From the cell containing the given text, extract its center point as (X, Y) coordinate. 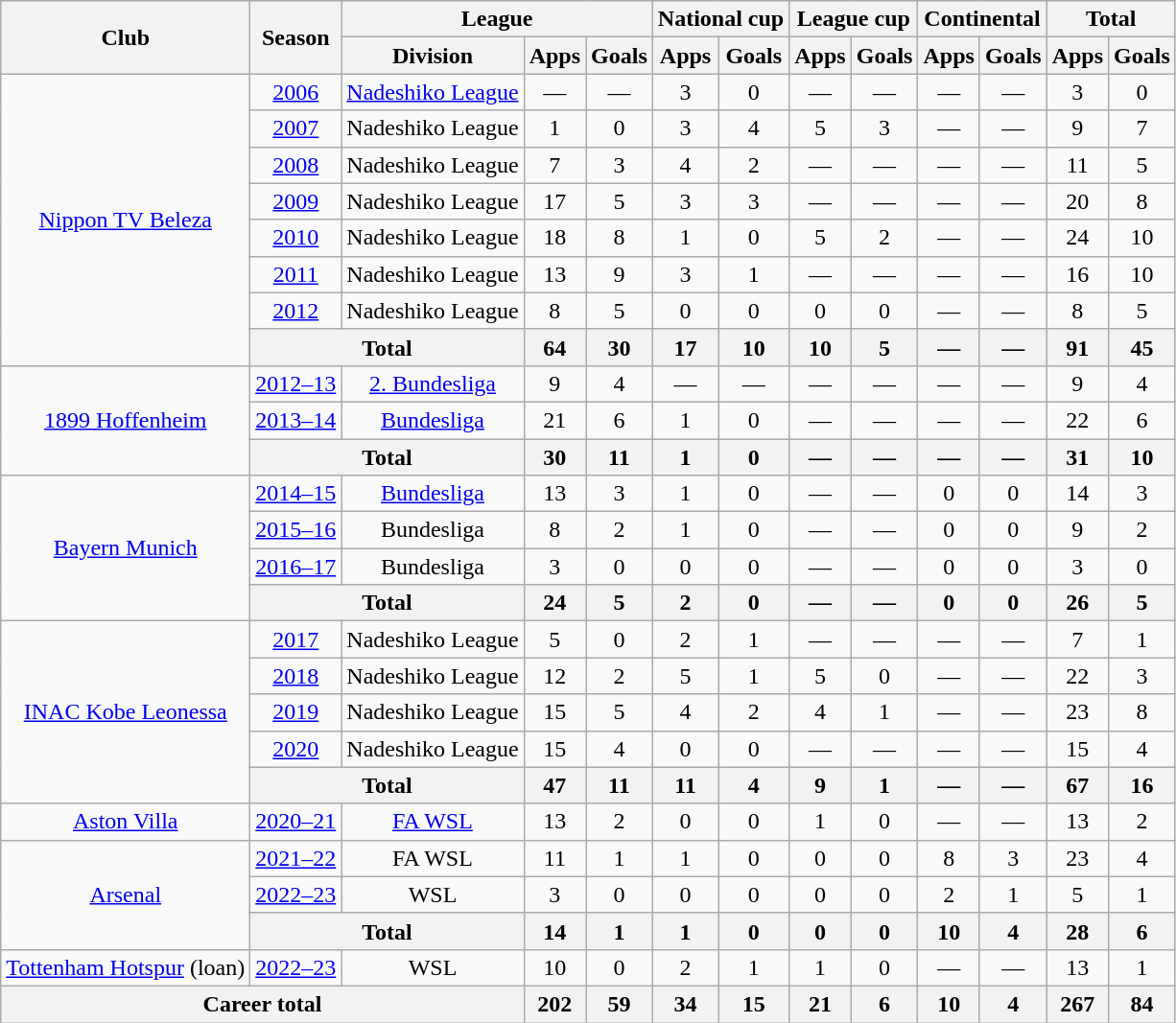
2019 (295, 712)
League cup (854, 19)
Tottenham Hotspur (loan) (126, 967)
2015–16 (295, 530)
2013–14 (295, 420)
2008 (295, 165)
Season (295, 37)
1899 Hoffenheim (126, 420)
League (497, 19)
2009 (295, 201)
47 (554, 785)
2020–21 (295, 822)
Career total (263, 1004)
Continental (982, 19)
2007 (295, 128)
2011 (295, 274)
2014–15 (295, 494)
2020 (295, 749)
2. Bundesliga (433, 384)
2021–22 (295, 858)
202 (554, 1004)
2018 (295, 676)
2012 (295, 311)
Division (433, 56)
12 (554, 676)
Club (126, 37)
34 (685, 1004)
91 (1077, 347)
2010 (295, 238)
67 (1077, 785)
45 (1142, 347)
267 (1077, 1004)
Aston Villa (126, 822)
INAC Kobe Leonessa (126, 712)
20 (1077, 201)
2016–17 (295, 567)
59 (620, 1004)
31 (1077, 457)
Bayern Munich (126, 548)
Arsenal (126, 895)
84 (1142, 1004)
64 (554, 347)
Nippon TV Beleza (126, 220)
National cup (720, 19)
2006 (295, 92)
28 (1077, 931)
2017 (295, 639)
26 (1077, 603)
2012–13 (295, 384)
18 (554, 238)
